Find where the given text appears and provide that cell's center as [x, y] coordinate. 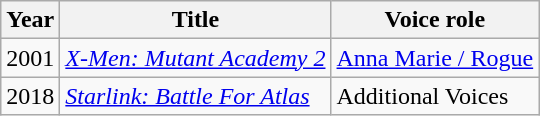
Voice role [435, 20]
Additional Voices [435, 96]
2001 [30, 58]
Title [196, 20]
2018 [30, 96]
Anna Marie / Rogue [435, 58]
Starlink: Battle For Atlas [196, 96]
X-Men: Mutant Academy 2 [196, 58]
Year [30, 20]
